Detect which cell encompasses the target text, then output its (X, Y) center coordinate. 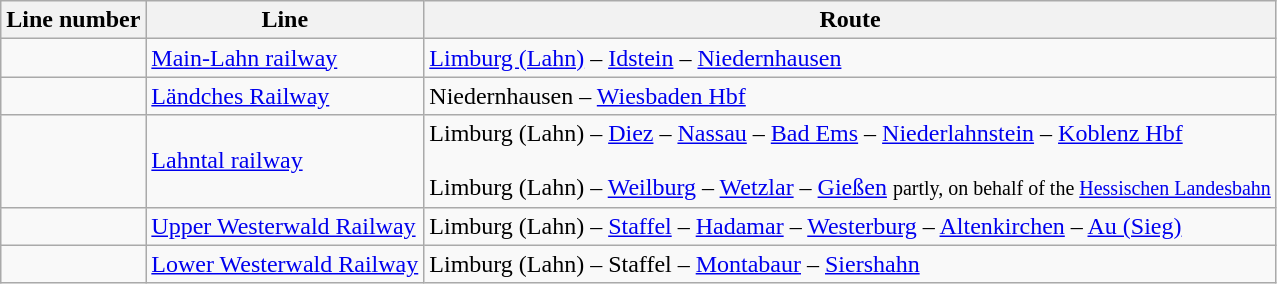
Upper Westerwald Railway (285, 226)
Route (850, 20)
Limburg (Lahn) – Staffel – Hadamar – Westerburg – Altenkirchen – Au (Sieg) (850, 226)
Lower Westerwald Railway (285, 264)
Limburg (Lahn) – Staffel – Montabaur – Siershahn (850, 264)
Niedernhausen – Wiesbaden Hbf (850, 96)
Ländches Railway (285, 96)
Main-Lahn railway (285, 58)
Limburg (Lahn) – Idstein – Niedernhausen (850, 58)
Line number (74, 20)
Lahntal railway (285, 161)
Line (285, 20)
